Return (X, Y) of the center of cell containing provided text 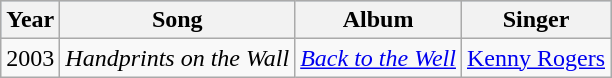
Back to the Well (378, 58)
Year (30, 20)
Album (378, 20)
Kenny Rogers (536, 58)
Handprints on the Wall (178, 58)
Singer (536, 20)
Song (178, 20)
2003 (30, 58)
